From the cell containing the given text, extract its center point as [x, y] coordinate. 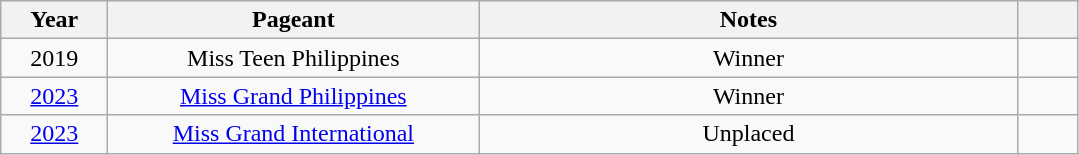
Pageant [294, 20]
Unplaced [748, 134]
Miss Grand International [294, 134]
Miss Grand Philippines [294, 96]
Year [54, 20]
2019 [54, 58]
Notes [748, 20]
Miss Teen Philippines [294, 58]
